Extract the (x, y) coordinate from the center of the cell holding the provided text.  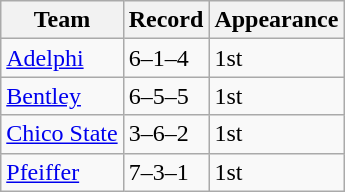
Adelphi (62, 58)
3–6–2 (166, 134)
Bentley (62, 96)
6–1–4 (166, 58)
Team (62, 20)
6–5–5 (166, 96)
7–3–1 (166, 172)
Chico State (62, 134)
Record (166, 20)
Pfeiffer (62, 172)
Appearance (276, 20)
